For the text-containing cell, return its midpoint in (x, y) coordinate format. 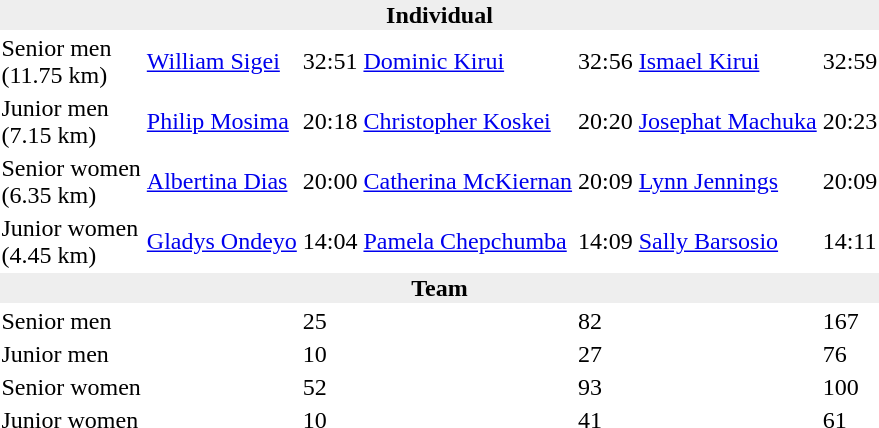
Dominic Kirui (468, 62)
Senior men (71, 321)
Sally Barsosio (728, 242)
Josephat Machuka (728, 122)
Senior men(11.75 km) (71, 62)
32:59 (850, 62)
Individual (440, 15)
25 (330, 321)
20:18 (330, 122)
Philip Mosima (222, 122)
Senior women (71, 387)
Junior women(4.45 km) (71, 242)
Pamela Chepchumba (468, 242)
William Sigei (222, 62)
32:51 (330, 62)
167 (850, 321)
52 (330, 387)
Christopher Koskei (468, 122)
Junior men(7.15 km) (71, 122)
27 (606, 354)
82 (606, 321)
Junior men (71, 354)
20:23 (850, 122)
32:56 (606, 62)
20:20 (606, 122)
20:00 (330, 182)
Ismael Kirui (728, 62)
14:09 (606, 242)
76 (850, 354)
Catherina McKiernan (468, 182)
100 (850, 387)
Lynn Jennings (728, 182)
93 (606, 387)
Team (440, 288)
Senior women(6.35 km) (71, 182)
Albertina Dias (222, 182)
14:11 (850, 242)
10 (330, 354)
14:04 (330, 242)
Gladys Ondeyo (222, 242)
